Return (x, y) of the center of cell containing provided text 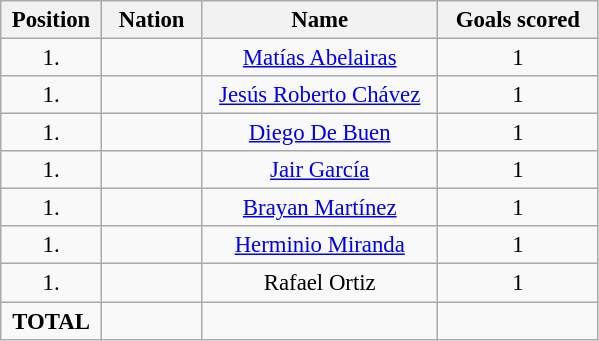
Jesús Roberto Chávez (320, 95)
Brayan Martínez (320, 208)
TOTAL (52, 321)
Rafael Ortiz (320, 283)
Goals scored (518, 20)
Matías Abelairas (320, 58)
Position (52, 20)
Diego De Buen (320, 133)
Herminio Miranda (320, 245)
Nation (152, 20)
Jair García (320, 170)
Name (320, 20)
